Pinpoint the cell where the given text exists, returning its (X, Y) midpoint coordinate. 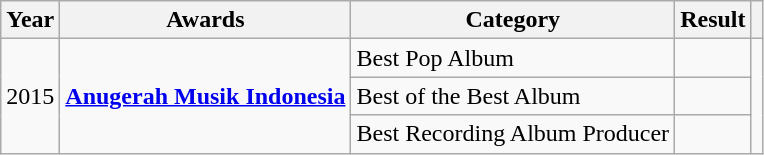
Best Recording Album Producer (513, 134)
2015 (30, 96)
Year (30, 20)
Awards (206, 20)
Category (513, 20)
Result (713, 20)
Anugerah Musik Indonesia (206, 96)
Best Pop Album (513, 58)
Best of the Best Album (513, 96)
